Detect which cell encompasses the target text, then output its [X, Y] center coordinate. 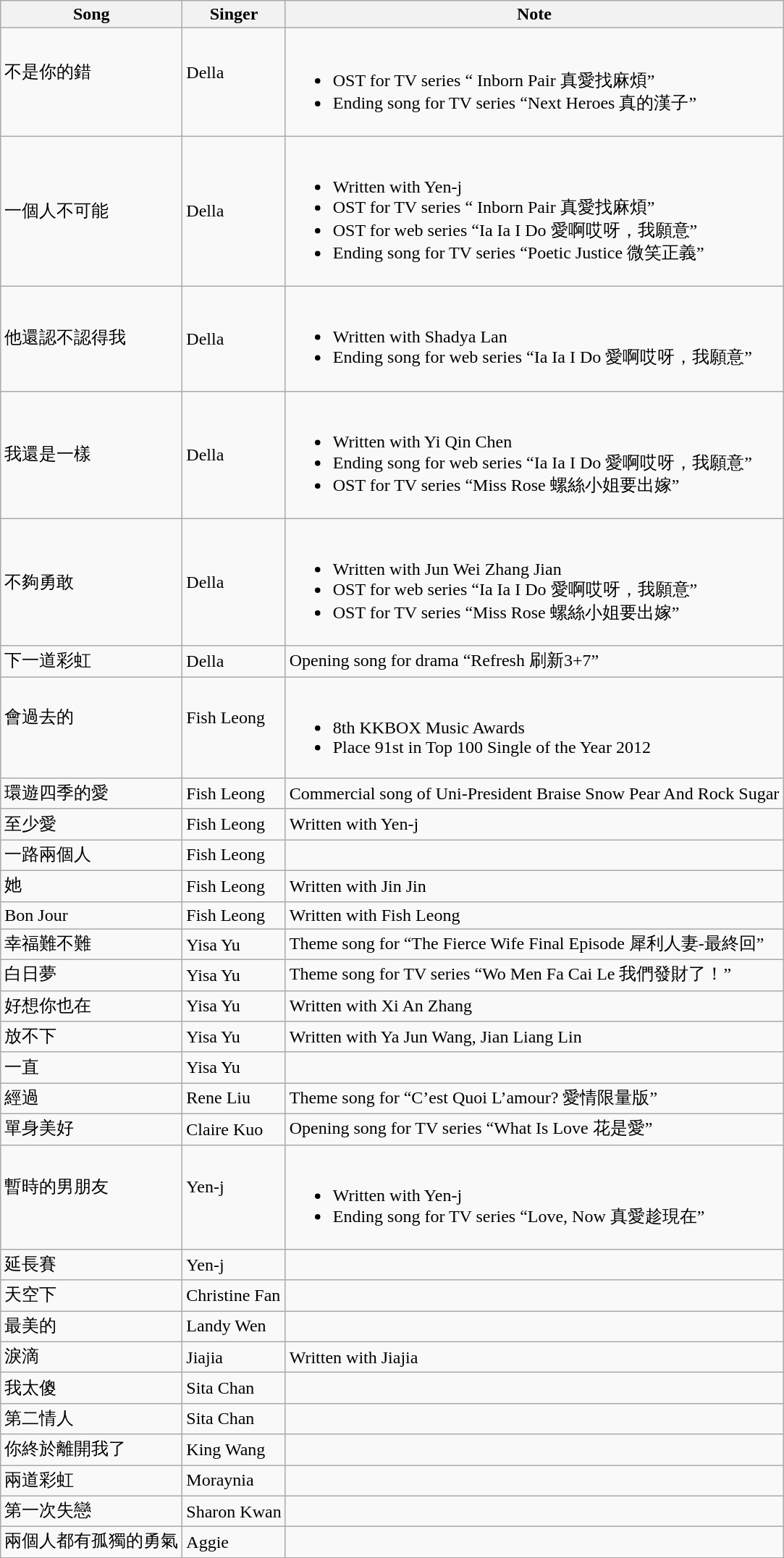
至少愛 [91, 824]
OST for TV series “ Inborn Pair 真愛找麻煩”Ending song for TV series “Next Heroes 真的漢子” [534, 83]
Theme song for “The Fierce Wife Final Episode 犀利人妻-最終回” [534, 944]
第一次失戀 [91, 1512]
下一道彩虹 [91, 662]
一路兩個人 [91, 856]
Rene Liu [234, 1099]
Aggie [234, 1542]
她 [91, 886]
經過 [91, 1099]
Song [91, 14]
一直 [91, 1067]
不夠勇敢 [91, 582]
8th KKBOX Music AwardsPlace 91st in Top 100 Single of the Year 2012 [534, 728]
Opening song for TV series “What Is Love 花是愛” [534, 1129]
Bon Jour [91, 915]
放不下 [91, 1037]
最美的 [91, 1326]
Opening song for drama “Refresh 刷新3+7” [534, 662]
Written with Yen-j [534, 824]
你終於離開我了 [91, 1449]
Written with Yen-jOST for TV series “ Inborn Pair 真愛找麻煩”OST for web series “Ia Ia I Do 愛啊哎呀，我願意”Ending song for TV series “Poetic Justice 微笑正義” [534, 211]
延長賽 [91, 1266]
環遊四季的愛 [91, 793]
Singer [234, 14]
兩道彩虹 [91, 1481]
Written with Yen-jEnding song for TV series “Love, Now 真愛趁現在” [534, 1197]
好想你也在 [91, 1006]
Written with Ya Jun Wang, Jian Liang Lin [534, 1037]
Written with Fish Leong [534, 915]
兩個人都有孤獨的勇氣 [91, 1542]
不是你的錯 [91, 83]
Jiajia [234, 1357]
Christine Fan [234, 1296]
King Wang [234, 1449]
Written with Shadya LanEnding song for web series “Ia Ia I Do 愛啊哎呀，我願意” [534, 339]
白日夢 [91, 976]
Theme song for “C’est Quoi L’amour? 愛情限量版” [534, 1099]
Written with Jin Jin [534, 886]
淚滴 [91, 1357]
Claire Kuo [234, 1129]
他還認不認得我 [91, 339]
Moraynia [234, 1481]
Written with Xi An Zhang [534, 1006]
第二情人 [91, 1419]
會過去的 [91, 728]
暫時的男朋友 [91, 1197]
Commercial song of Uni-President Braise Snow Pear And Rock Sugar [534, 793]
Written with Jiajia [534, 1357]
單身美好 [91, 1129]
天空下 [91, 1296]
Written with Jun Wei Zhang JianOST for web series “Ia Ia I Do 愛啊哎呀，我願意”OST for TV series “Miss Rose 螺絲小姐要出嫁” [534, 582]
Written with Yi Qin ChenEnding song for web series “Ia Ia I Do 愛啊哎呀，我願意”OST for TV series “Miss Rose 螺絲小姐要出嫁” [534, 455]
幸福難不難 [91, 944]
一個人不可能 [91, 211]
Note [534, 14]
Theme song for TV series “Wo Men Fa Cai Le 我們發財了！” [534, 976]
我還是一樣 [91, 455]
Landy Wen [234, 1326]
我太傻 [91, 1389]
Sharon Kwan [234, 1512]
